Return (x, y) of the center of cell containing provided text 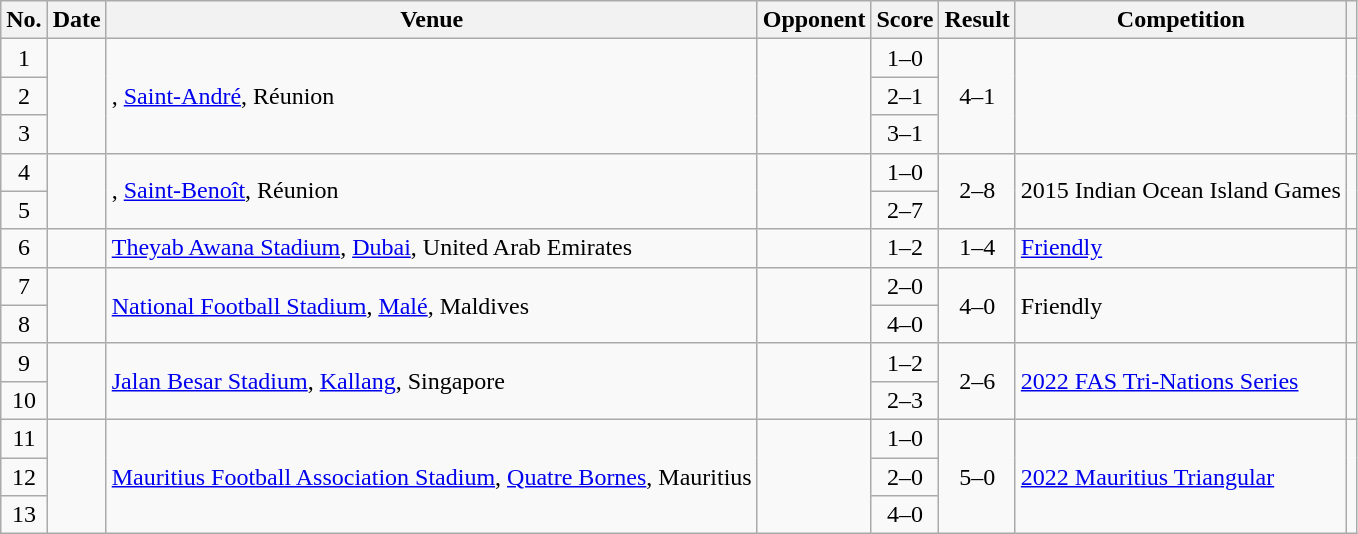
2022 Mauritius Triangular (1180, 476)
, Saint-André, Réunion (432, 96)
7 (24, 286)
2 (24, 96)
Competition (1180, 20)
Opponent (814, 20)
No. (24, 20)
3 (24, 134)
2–6 (977, 381)
10 (24, 400)
1 (24, 58)
Jalan Besar Stadium, Kallang, Singapore (432, 381)
12 (24, 477)
Score (905, 20)
National Football Stadium, Malé, Maldives (432, 305)
Date (76, 20)
Venue (432, 20)
4–1 (977, 96)
Mauritius Football Association Stadium, Quatre Bornes, Mauritius (432, 476)
1–4 (977, 248)
5–0 (977, 476)
2015 Indian Ocean Island Games (1180, 191)
, Saint-Benoît, Réunion (432, 191)
Result (977, 20)
8 (24, 324)
6 (24, 248)
2022 FAS Tri-Nations Series (1180, 381)
2–8 (977, 191)
Theyab Awana Stadium, Dubai, United Arab Emirates (432, 248)
3–1 (905, 134)
11 (24, 438)
9 (24, 362)
4 (24, 172)
2–7 (905, 210)
13 (24, 515)
2–3 (905, 400)
2–1 (905, 96)
5 (24, 210)
